Return (X, Y) of the center of cell containing provided text 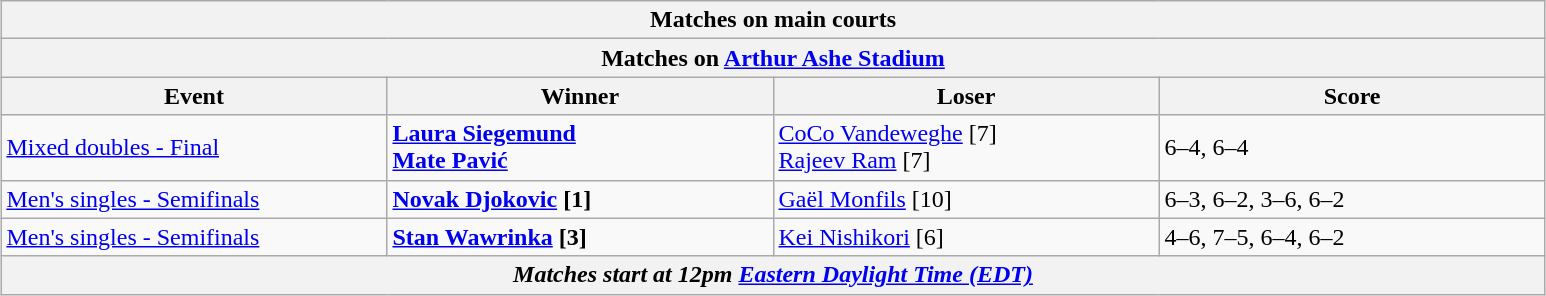
Novak Djokovic [1] (580, 199)
6–4, 6–4 (1352, 148)
Matches on main courts (773, 20)
4–6, 7–5, 6–4, 6–2 (1352, 237)
Matches start at 12pm Eastern Daylight Time (EDT) (773, 275)
6–3, 6–2, 3–6, 6–2 (1352, 199)
Event (194, 96)
Kei Nishikori [6] (966, 237)
Score (1352, 96)
Matches on Arthur Ashe Stadium (773, 58)
CoCo Vandeweghe [7] Rajeev Ram [7] (966, 148)
Gaël Monfils [10] (966, 199)
Mixed doubles - Final (194, 148)
Stan Wawrinka [3] (580, 237)
Laura Siegemund Mate Pavić (580, 148)
Loser (966, 96)
Winner (580, 96)
